From the cell containing the given text, extract its center point as [x, y] coordinate. 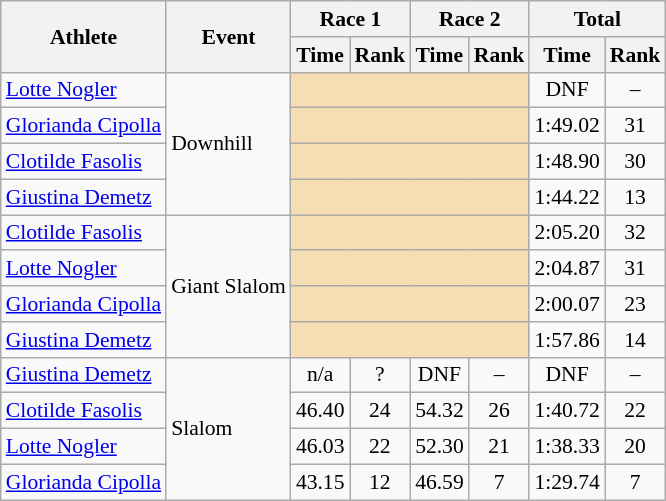
1:48.90 [566, 162]
46.40 [320, 411]
? [380, 375]
32 [636, 233]
Event [228, 36]
1:40.72 [566, 411]
1:29.74 [566, 482]
12 [380, 482]
1:44.22 [566, 197]
46.03 [320, 447]
Giant Slalom [228, 286]
24 [380, 411]
13 [636, 197]
2:04.87 [566, 269]
Downhill [228, 143]
20 [636, 447]
54.32 [440, 411]
1:38.33 [566, 447]
23 [636, 304]
26 [500, 411]
Race 1 [350, 19]
30 [636, 162]
Slalom [228, 428]
1:57.86 [566, 340]
Athlete [84, 36]
21 [500, 447]
1:49.02 [566, 126]
Total [597, 19]
14 [636, 340]
n/a [320, 375]
2:05.20 [566, 233]
2:00.07 [566, 304]
Race 2 [470, 19]
46.59 [440, 482]
52.30 [440, 447]
43.15 [320, 482]
